Pinpoint the cell where the given text exists, returning its (x, y) midpoint coordinate. 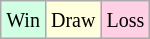
Win (24, 20)
Draw (72, 20)
Loss (126, 20)
